From the cell containing the given text, extract its center point as (X, Y) coordinate. 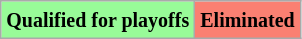
Eliminated (248, 20)
Qualified for playoffs (98, 20)
